Find where the given text appears and provide that cell's center as [x, y] coordinate. 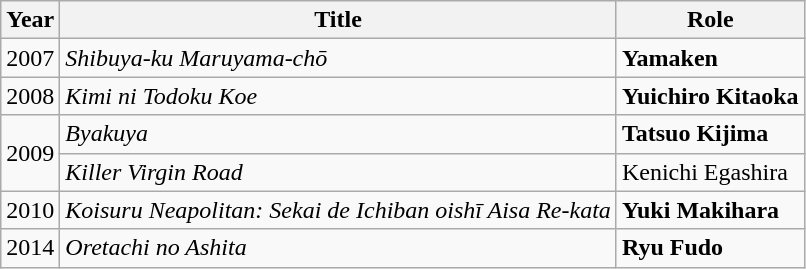
Ryu Fudo [710, 248]
2008 [30, 96]
Kimi ni Todoku Koe [338, 96]
2007 [30, 58]
Kenichi Egashira [710, 172]
Title [338, 20]
2010 [30, 210]
Yuki Makihara [710, 210]
Year [30, 20]
Shibuya-ku Maruyama-chō [338, 58]
Yamaken [710, 58]
Killer Virgin Road [338, 172]
2014 [30, 248]
Tatsuo Kijima [710, 134]
Byakuya [338, 134]
2009 [30, 153]
Koisuru Neapolitan: Sekai de Ichiban oishī Aisa Re-kata [338, 210]
Oretachi no Ashita [338, 248]
Yuichiro Kitaoka [710, 96]
Role [710, 20]
